Detect which cell encompasses the target text, then output its [x, y] center coordinate. 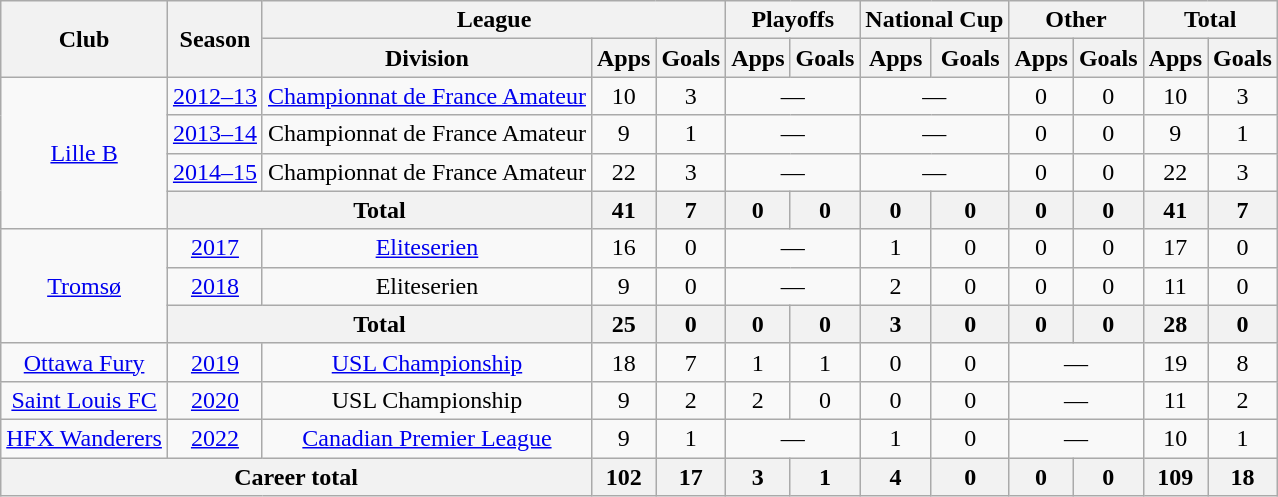
Ottawa Fury [84, 362]
8 [1243, 362]
102 [623, 477]
2022 [214, 438]
2013–14 [214, 134]
League [494, 20]
Lille B [84, 153]
19 [1175, 362]
2017 [214, 248]
2014–15 [214, 172]
Tromsø [84, 286]
2018 [214, 286]
Club [84, 39]
Saint Louis FC [84, 400]
28 [1175, 324]
Career total [296, 477]
Playoffs [793, 20]
Canadian Premier League [426, 438]
25 [623, 324]
2020 [214, 400]
16 [623, 248]
National Cup [934, 20]
Other [1076, 20]
2019 [214, 362]
109 [1175, 477]
4 [896, 477]
HFX Wanderers [84, 438]
Season [214, 39]
2012–13 [214, 96]
Division [426, 58]
